Determine the (X, Y) coordinate at the center of the cell enclosing the given text.  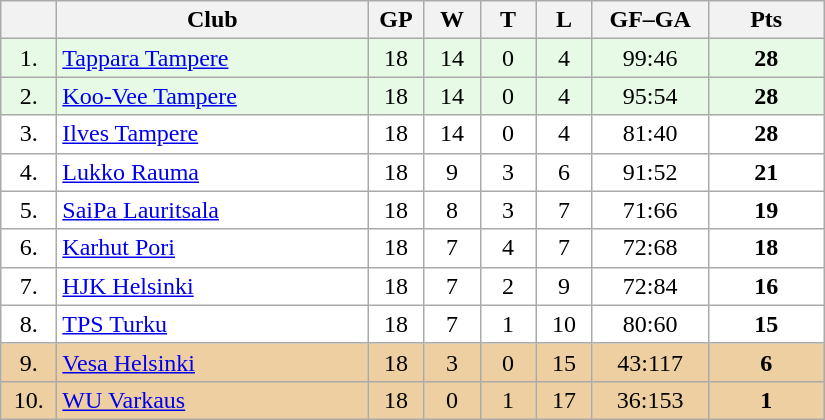
GP (396, 20)
43:117 (650, 362)
8. (29, 324)
T (508, 20)
HJK Helsinki (212, 286)
GF–GA (650, 20)
10. (29, 400)
2. (29, 96)
3. (29, 134)
99:46 (650, 58)
Pts (766, 20)
16 (766, 286)
10 (564, 324)
1. (29, 58)
95:54 (650, 96)
6. (29, 248)
81:40 (650, 134)
Koo-Vee Tampere (212, 96)
91:52 (650, 172)
Club (212, 20)
SaiPa Lauritsala (212, 210)
71:66 (650, 210)
L (564, 20)
2 (508, 286)
8 (452, 210)
17 (564, 400)
72:84 (650, 286)
Ilves Tampere (212, 134)
4. (29, 172)
WU Varkaus (212, 400)
19 (766, 210)
36:153 (650, 400)
9. (29, 362)
Tappara Tampere (212, 58)
80:60 (650, 324)
Karhut Pori (212, 248)
7. (29, 286)
TPS Turku (212, 324)
72:68 (650, 248)
21 (766, 172)
W (452, 20)
Lukko Rauma (212, 172)
Vesa Helsinki (212, 362)
5. (29, 210)
